Detect which cell encompasses the target text, then output its (X, Y) center coordinate. 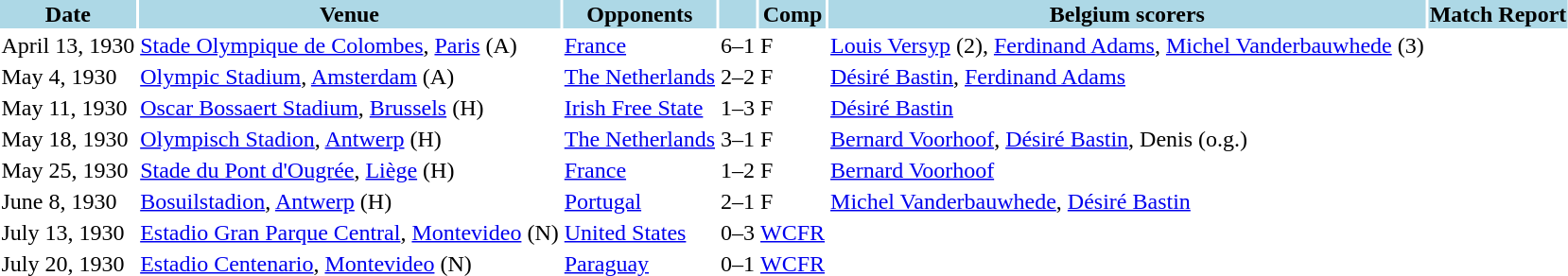
Olympic Stadium, Amsterdam (A) (350, 77)
WCFR (793, 233)
May 25, 1930 (68, 170)
6–1 (738, 45)
United States (639, 233)
Oscar Bossaert Stadium, Brussels (H) (350, 108)
May 4, 1930 (68, 77)
April 13, 1930 (68, 45)
Date (68, 14)
Portugal (639, 201)
Bosuilstadion, Antwerp (H) (350, 201)
Louis Versyp (2), Ferdinand Adams, Michel Vanderbauwhede (3) (1127, 45)
2–1 (738, 201)
June 8, 1930 (68, 201)
Bernard Voorhoof, Désiré Bastin, Denis (o.g.) (1127, 139)
Stade Olympique de Colombes, Paris (A) (350, 45)
2–2 (738, 77)
May 18, 1930 (68, 139)
Michel Vanderbauwhede, Désiré Bastin (1127, 201)
Stade du Pont d'Ougrée, Liège (H) (350, 170)
1–2 (738, 170)
Olympisch Stadion, Antwerp (H) (350, 139)
Match Report (1498, 14)
Désiré Bastin, Ferdinand Adams (1127, 77)
Désiré Bastin (1127, 108)
May 11, 1930 (68, 108)
Irish Free State (639, 108)
Opponents (639, 14)
July 13, 1930 (68, 233)
Venue (350, 14)
Estadio Gran Parque Central, Montevideo (N) (350, 233)
0–3 (738, 233)
3–1 (738, 139)
Belgium scorers (1127, 14)
Comp (793, 14)
Bernard Voorhoof (1127, 170)
1–3 (738, 108)
